Output the [X, Y] coordinate of the center of the cell containing the given text.  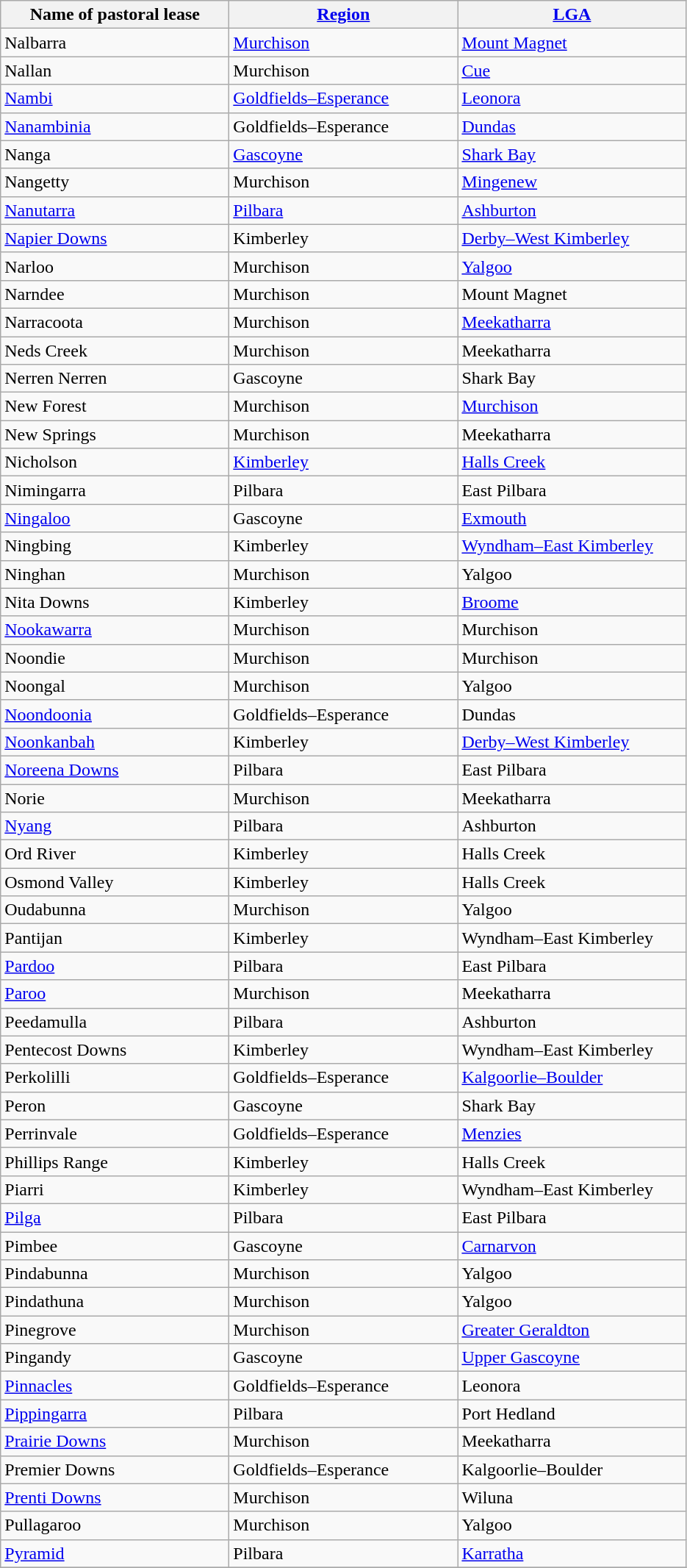
Pardoo [115, 966]
Carnarvon [572, 1246]
Nanambinia [115, 126]
Narloo [115, 266]
Perrinvale [115, 1134]
Broome [572, 602]
Pilga [115, 1217]
Perkolilli [115, 1078]
Peron [115, 1106]
Exmouth [572, 518]
Upper Gascoyne [572, 1358]
Pinegrove [115, 1330]
Ninghan [115, 574]
Pantijan [115, 938]
Napier Downs [115, 238]
Mingenew [572, 182]
Pindabunna [115, 1274]
Pingandy [115, 1358]
Prenti Downs [115, 1497]
Ningaloo [115, 518]
Narracoota [115, 322]
New Springs [115, 434]
Nicholson [115, 462]
Nanutarra [115, 210]
Nanga [115, 154]
Cue [572, 71]
Peedamulla [115, 1022]
New Forest [115, 407]
Prairie Downs [115, 1442]
Region [344, 15]
Premier Downs [115, 1469]
Paroo [115, 994]
Pippingarra [115, 1414]
Nyang [115, 826]
Norie [115, 798]
Neds Creek [115, 351]
Ord River [115, 854]
Osmond Valley [115, 882]
Greater Geraldton [572, 1330]
Pinnacles [115, 1386]
Pullagaroo [115, 1525]
Nita Downs [115, 602]
Pimbee [115, 1246]
Pyramid [115, 1553]
Noongal [115, 686]
Karratha [572, 1553]
Phillips Range [115, 1161]
Nerren Nerren [115, 379]
Nallan [115, 71]
Noondie [115, 658]
Oudabunna [115, 910]
Ningbing [115, 546]
Nimingarra [115, 490]
Nambi [115, 99]
Nookawarra [115, 630]
Pentecost Downs [115, 1050]
LGA [572, 15]
Noreena Downs [115, 770]
Port Hedland [572, 1414]
Piarri [115, 1189]
Menzies [572, 1134]
Narndee [115, 294]
Nalbarra [115, 43]
Noondoonia [115, 714]
Noonkanbah [115, 742]
Pindathuna [115, 1302]
Wiluna [572, 1497]
Name of pastoral lease [115, 15]
Nangetty [115, 182]
